Pinpoint the cell where the given text exists, returning its (X, Y) midpoint coordinate. 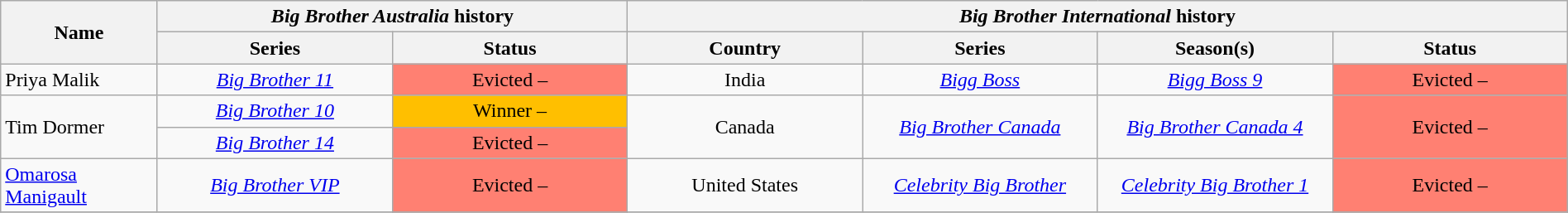
India (745, 80)
Canada (745, 127)
Tim Dormer (79, 127)
Big Brother Canada 4 (1215, 127)
Name (79, 32)
Big Brother International history (1098, 17)
Big Brother 11 (275, 80)
Big Brother 14 (275, 143)
Big Brother Canada (980, 127)
Big Brother 10 (275, 111)
Priya Malik (79, 80)
Celebrity Big Brother (980, 186)
Bigg Boss (980, 80)
United States (745, 186)
Big Brother Australia history (392, 17)
Season(s) (1215, 48)
Omarosa Manigault (79, 186)
Winner – (509, 111)
Bigg Boss 9 (1215, 80)
Celebrity Big Brother 1 (1215, 186)
Country (745, 48)
Big Brother VIP (275, 186)
